Determine the (X, Y) coordinate at the center of the cell enclosing the given text.  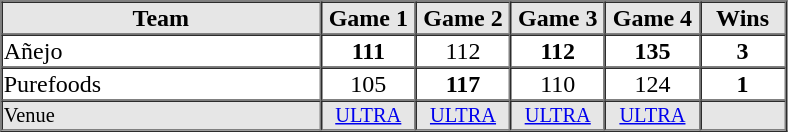
110 (558, 84)
Game 4 (652, 18)
Añejo (161, 50)
Game 3 (558, 18)
Venue (161, 115)
Wins (742, 18)
105 (368, 84)
1 (742, 84)
Game 2 (464, 18)
111 (368, 50)
3 (742, 50)
Game 1 (368, 18)
135 (652, 50)
Purefoods (161, 84)
124 (652, 84)
117 (464, 84)
Team (161, 18)
